Search for the cell housing the specified text and yield its (X, Y) center coordinate. 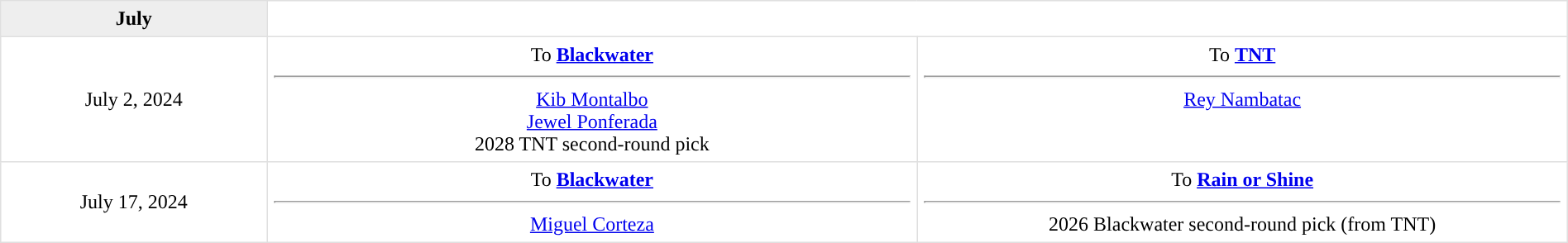
July (134, 19)
July 2, 2024 (134, 99)
To TNTRey Nambatac (1242, 99)
July 17, 2024 (134, 202)
To BlackwaterMiguel Corteza (592, 202)
To BlackwaterKib MontalboJewel Ponferada2028 TNT second-round pick (592, 99)
To Rain or Shine2026 Blackwater second-round pick (from TNT) (1242, 202)
